Provide the (x, y) coordinate of the cell's center where the given text is located.  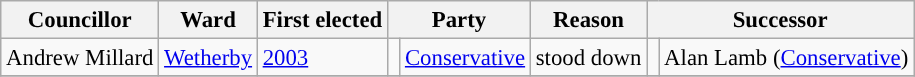
Conservative (466, 58)
First elected (322, 20)
Councillor (80, 20)
Ward (208, 20)
Party (460, 20)
Reason (588, 20)
Andrew Millard (80, 58)
stood down (588, 58)
Alan Lamb (Conservative) (786, 58)
Successor (780, 20)
2003 (322, 58)
Wetherby (208, 58)
